Extract the (X, Y) coordinate from the center of the cell holding the provided text.  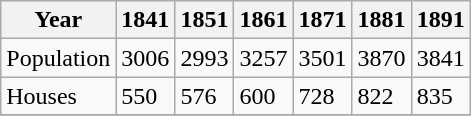
3257 (264, 58)
Year (58, 20)
3006 (146, 58)
1861 (264, 20)
576 (204, 96)
3501 (322, 58)
1871 (322, 20)
600 (264, 96)
728 (322, 96)
2993 (204, 58)
1851 (204, 20)
3870 (382, 58)
1891 (440, 20)
550 (146, 96)
Houses (58, 96)
835 (440, 96)
1881 (382, 20)
822 (382, 96)
Population (58, 58)
1841 (146, 20)
3841 (440, 58)
